Pinpoint the cell where the given text exists, returning its [x, y] midpoint coordinate. 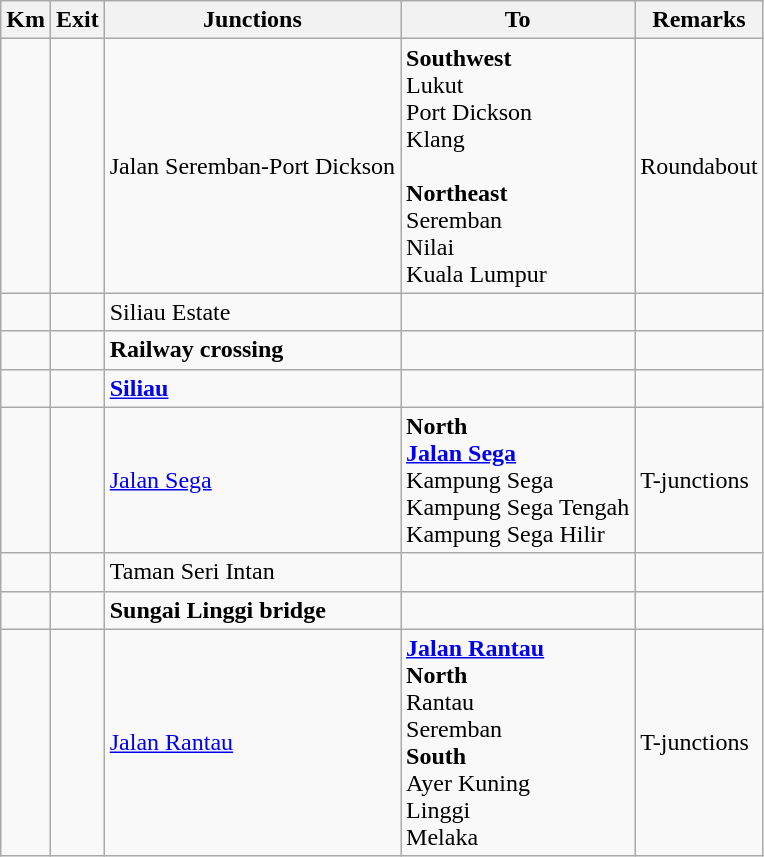
Taman Seri Intan [252, 572]
Siliau Estate [252, 312]
To [518, 20]
North Jalan SegaKampung SegaKampung Sega TengahKampung Sega Hilir [518, 480]
Junctions [252, 20]
Jalan Rantau [252, 742]
Siliau [252, 388]
Remarks [699, 20]
Southwest Lukut Port Dickson KlangNortheast Seremban Nilai Kuala Lumpur [518, 166]
Jalan Sega [252, 480]
Railway crossing [252, 350]
Roundabout [699, 166]
Km [26, 20]
Exit [77, 20]
Jalan RantauNorthRantauSerembanSouthAyer KuningLinggiMelaka [518, 742]
Jalan Seremban-Port Dickson [252, 166]
Sungai Linggi bridge [252, 610]
